Extract the [x, y] coordinate from the center of the cell holding the provided text.  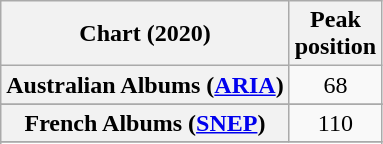
Peakposition [335, 34]
110 [335, 123]
68 [335, 85]
Chart (2020) [145, 34]
Australian Albums (ARIA) [145, 85]
French Albums (SNEP) [145, 123]
